Search for the cell housing the specified text and yield its [X, Y] center coordinate. 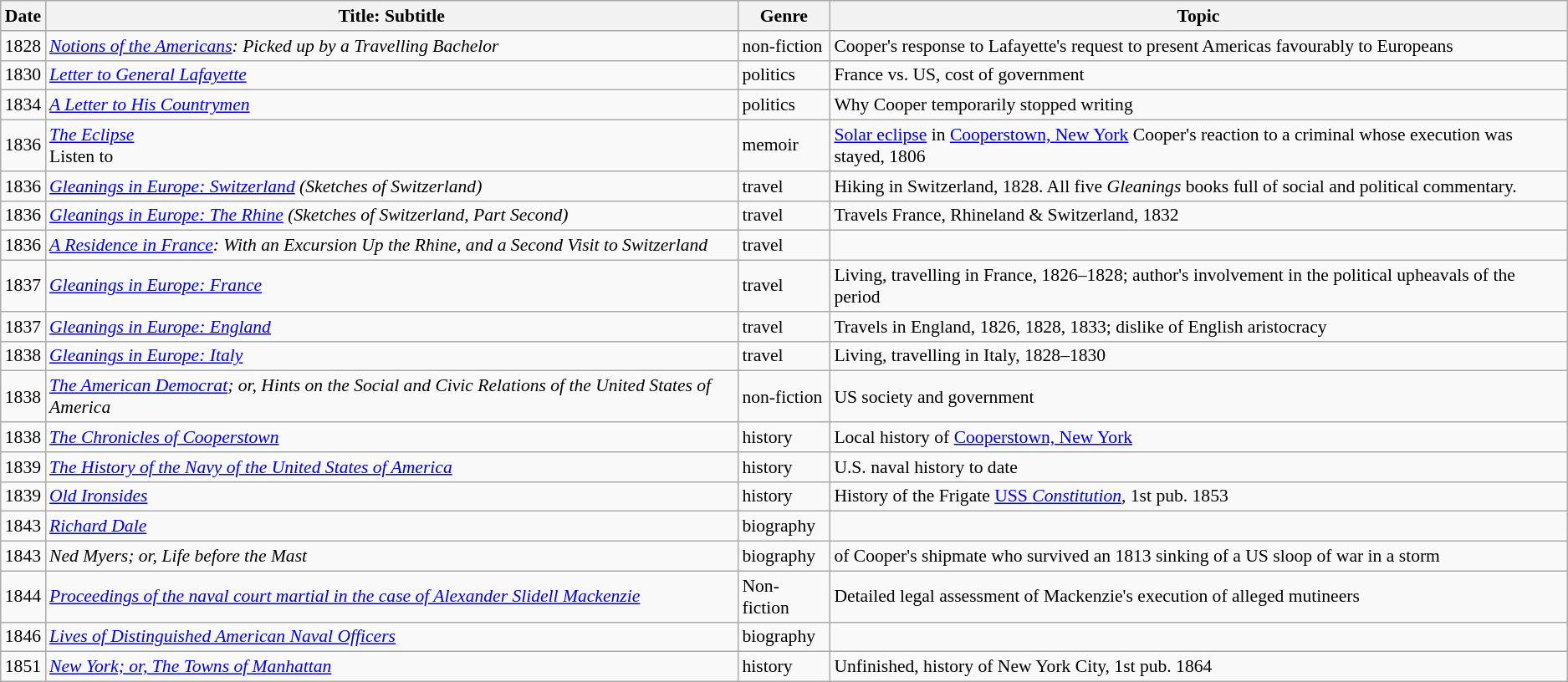
1844 [23, 597]
1834 [23, 105]
Detailed legal assessment of Mackenzie's execution of alleged mutineers [1198, 597]
Why Cooper temporarily stopped writing [1198, 105]
Gleanings in Europe: England [391, 327]
The American Democrat; or, Hints on the Social and Civic Relations of the United States of America [391, 396]
Hiking in Switzerland, 1828. All five Gleanings books full of social and political commentary. [1198, 186]
Letter to General Lafayette [391, 75]
1846 [23, 637]
Ned Myers; or, Life before the Mast [391, 557]
Living, travelling in Italy, 1828–1830 [1198, 356]
Date [23, 16]
Non-fiction [784, 597]
Unfinished, history of New York City, 1st pub. 1864 [1198, 667]
Lives of Distinguished American Naval Officers [391, 637]
Travels France, Rhineland & Switzerland, 1832 [1198, 216]
France vs. US, cost of government [1198, 75]
memoir [784, 145]
New York; or, The Towns of Manhattan [391, 667]
Gleanings in Europe: France [391, 286]
Richard Dale [391, 527]
Cooper's response to Lafayette's request to present Americas favourably to Europeans [1198, 46]
Gleanings in Europe: Italy [391, 356]
Proceedings of the naval court martial in the case of Alexander Slidell Mackenzie [391, 597]
Genre [784, 16]
The History of the Navy of the United States of America [391, 467]
Title: Subtitle [391, 16]
Old Ironsides [391, 496]
Gleanings in Europe: The Rhine (Sketches of Switzerland, Part Second) [391, 216]
The Chronicles of Cooperstown [391, 437]
1830 [23, 75]
US society and government [1198, 396]
A Residence in France: With an Excursion Up the Rhine, and a Second Visit to Switzerland [391, 246]
Notions of the Americans: Picked up by a Travelling Bachelor [391, 46]
The EclipseListen to [391, 145]
Solar eclipse in Cooperstown, New York Cooper's reaction to a criminal whose execution was stayed, 1806 [1198, 145]
Topic [1198, 16]
Travels in England, 1826, 1828, 1833; dislike of English aristocracy [1198, 327]
Local history of Cooperstown, New York [1198, 437]
1851 [23, 667]
History of the Frigate USS Constitution, 1st pub. 1853 [1198, 496]
of Cooper's shipmate who survived an 1813 sinking of a US sloop of war in a storm [1198, 557]
A Letter to His Countrymen [391, 105]
Gleanings in Europe: Switzerland (Sketches of Switzerland) [391, 186]
Living, travelling in France, 1826–1828; author's involvement in the political upheavals of the period [1198, 286]
U.S. naval history to date [1198, 467]
1828 [23, 46]
